From the cell containing the given text, extract its center point as [x, y] coordinate. 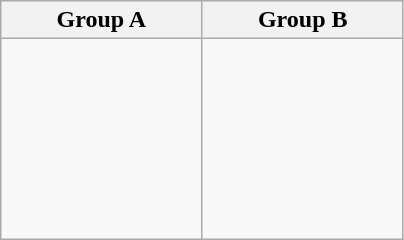
Group B [302, 20]
Group A [102, 20]
